Return the (X, Y) coordinate for the center point of the cell that contains the specified text.  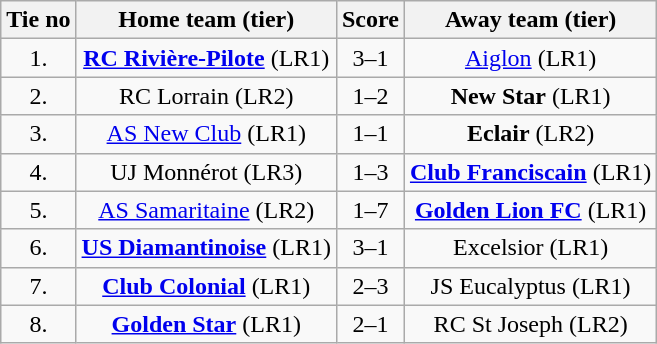
Eclair (LR2) (530, 134)
1–1 (370, 134)
Away team (tier) (530, 20)
Golden Star (LR1) (206, 324)
Club Colonial (LR1) (206, 286)
RC Rivière-Pilote (LR1) (206, 58)
4. (38, 172)
3. (38, 134)
New Star (LR1) (530, 96)
RC Lorrain (LR2) (206, 96)
2–1 (370, 324)
Score (370, 20)
JS Eucalyptus (LR1) (530, 286)
Home team (tier) (206, 20)
US Diamantinoise (LR1) (206, 248)
6. (38, 248)
AS New Club (LR1) (206, 134)
RC St Joseph (LR2) (530, 324)
1. (38, 58)
Golden Lion FC (LR1) (530, 210)
UJ Monnérot (LR3) (206, 172)
AS Samaritaine (LR2) (206, 210)
8. (38, 324)
2. (38, 96)
1–2 (370, 96)
5. (38, 210)
Tie no (38, 20)
Club Franciscain (LR1) (530, 172)
Aiglon (LR1) (530, 58)
2–3 (370, 286)
Excelsior (LR1) (530, 248)
1–7 (370, 210)
7. (38, 286)
1–3 (370, 172)
